Scan for the cell matching the given text and deliver its [x, y] coordinate at center. 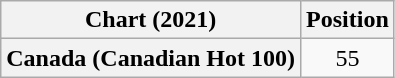
Position [348, 20]
Chart (2021) [151, 20]
55 [348, 58]
Canada (Canadian Hot 100) [151, 58]
